Provide the [x, y] coordinate of the cell's center where the given text is located.  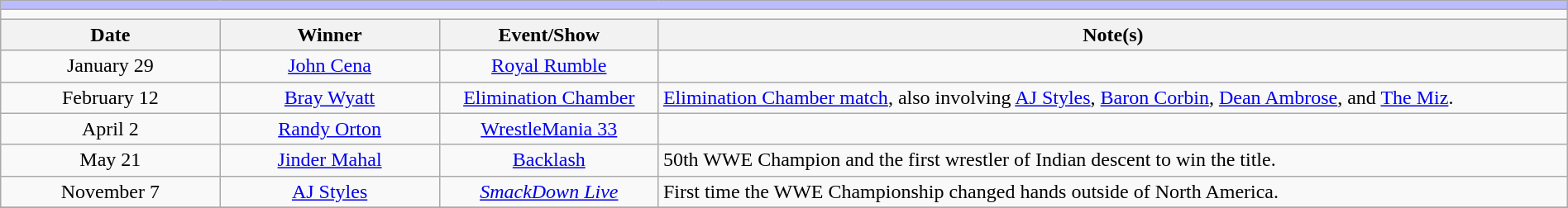
SmackDown Live [549, 191]
Randy Orton [329, 129]
AJ Styles [329, 191]
Winner [329, 35]
November 7 [111, 191]
Elimination Chamber [549, 97]
50th WWE Champion and the first wrestler of Indian descent to win the title. [1113, 160]
Bray Wyatt [329, 97]
Elimination Chamber match, also involving AJ Styles, Baron Corbin, Dean Ambrose, and The Miz. [1113, 97]
Event/Show [549, 35]
January 29 [111, 66]
Note(s) [1113, 35]
February 12 [111, 97]
Date [111, 35]
April 2 [111, 129]
May 21 [111, 160]
John Cena [329, 66]
Jinder Mahal [329, 160]
First time the WWE Championship changed hands outside of North America. [1113, 191]
Backlash [549, 160]
Royal Rumble [549, 66]
WrestleMania 33 [549, 129]
